Extract the (X, Y) coordinate from the center of the cell holding the provided text.  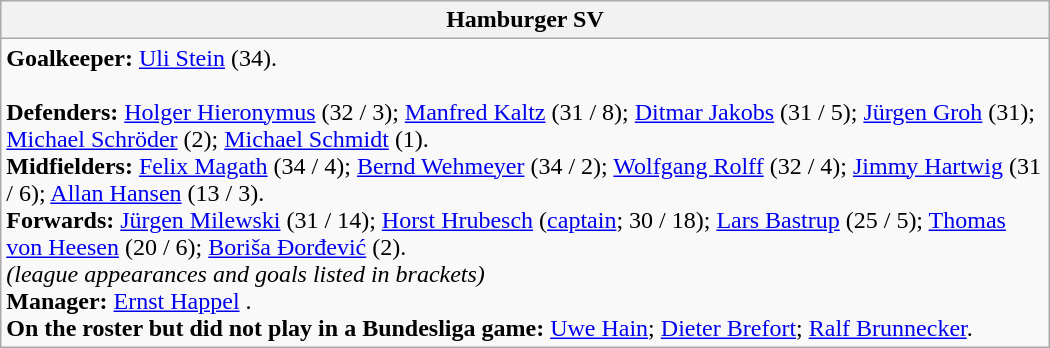
Hamburger SV (525, 20)
